Output the [x, y] coordinate of the center of the cell containing the given text.  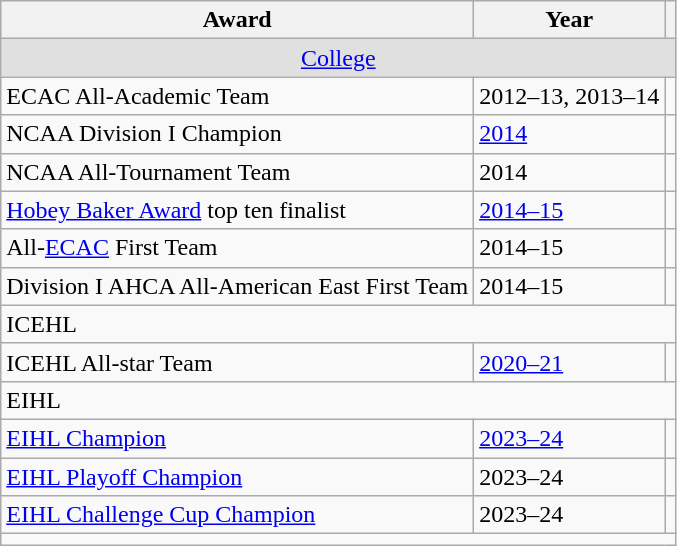
EIHL Challenge Cup Champion [238, 515]
ECAC All-Academic Team [238, 96]
2020–21 [570, 362]
ICEHL [338, 324]
ICEHL All-star Team [238, 362]
2012–13, 2013–14 [570, 96]
Hobey Baker Award top ten finalist [238, 210]
Division I AHCA All-American East First Team [238, 286]
NCAA Division I Champion [238, 134]
Award [238, 20]
College [338, 58]
EIHL [338, 400]
NCAA All-Tournament Team [238, 172]
EIHL Champion [238, 438]
EIHL Playoff Champion [238, 477]
Year [570, 20]
All-ECAC First Team [238, 248]
